Locate the cell with the specified text and output its [X, Y] center coordinate. 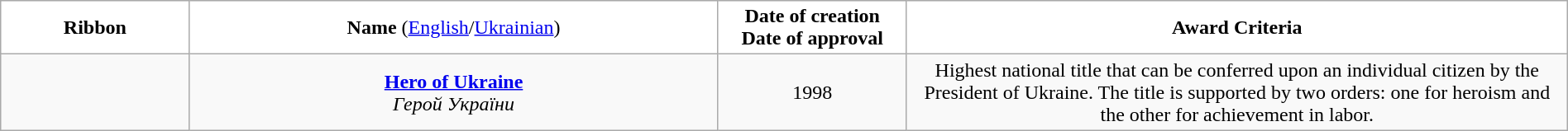
Date of creationDate of approval [812, 28]
Hero of UkraineГерой України [453, 92]
1998 [812, 92]
Ribbon [95, 28]
Name (English/Ukrainian) [453, 28]
Award Criteria [1237, 28]
